Scan for the cell matching the given text and deliver its (X, Y) coordinate at center. 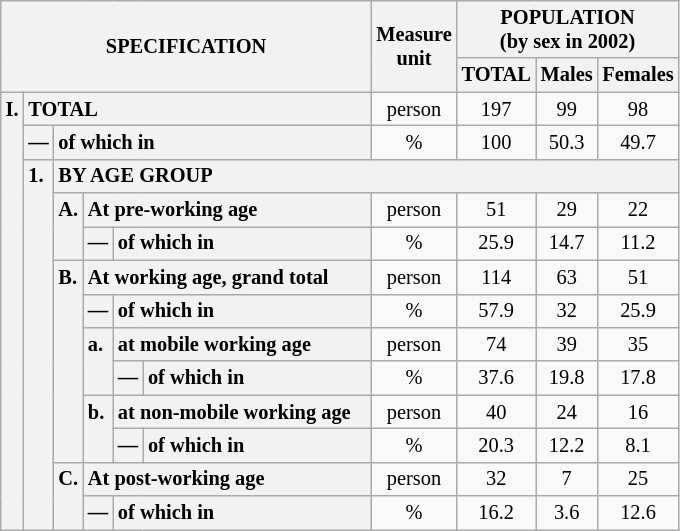
19.8 (567, 378)
1. (38, 344)
POPULATION (by sex in 2002) (568, 29)
29 (567, 210)
At working age, grand total (227, 277)
At pre-working age (227, 210)
17.8 (638, 378)
a. (98, 360)
b. (98, 428)
20.3 (496, 445)
40 (496, 412)
98 (638, 109)
16.2 (496, 513)
Measure unit (414, 46)
7 (567, 479)
99 (567, 109)
12.6 (638, 513)
39 (567, 344)
25 (638, 479)
35 (638, 344)
100 (496, 142)
BY AGE GROUP (366, 176)
SPECIFICATION (186, 46)
at non-mobile working age (242, 412)
11.2 (638, 243)
C. (68, 496)
8.1 (638, 445)
22 (638, 210)
at mobile working age (242, 344)
B. (68, 361)
14.7 (567, 243)
63 (567, 277)
114 (496, 277)
At post-working age (227, 479)
37.6 (496, 378)
50.3 (567, 142)
3.6 (567, 513)
Females (638, 75)
57.9 (496, 311)
197 (496, 109)
12.2 (567, 445)
74 (496, 344)
16 (638, 412)
49.7 (638, 142)
I. (12, 311)
A. (68, 226)
Males (567, 75)
24 (567, 412)
